From the cell containing the given text, extract its center point as (X, Y) coordinate. 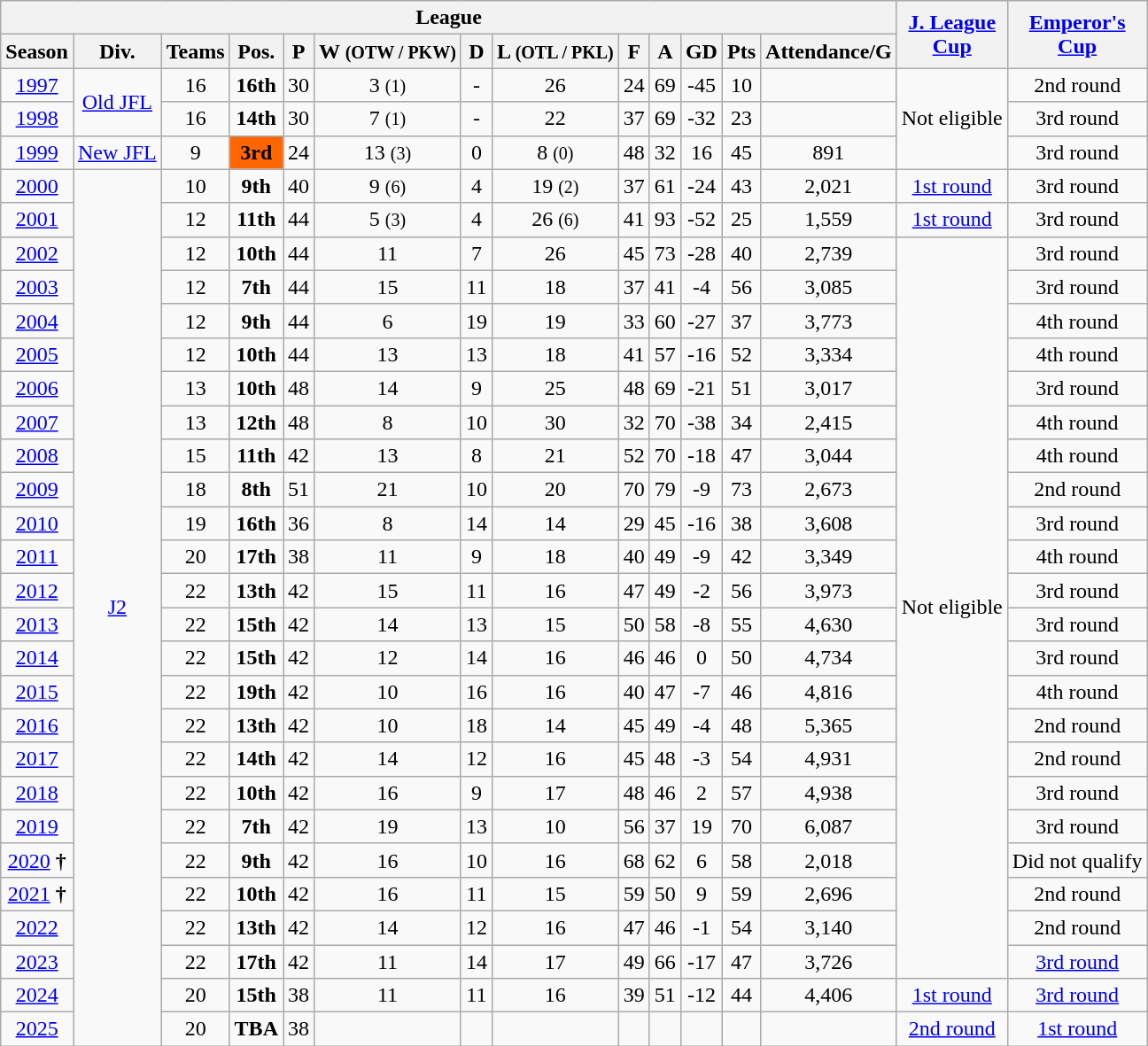
4,931 (829, 759)
3,140 (829, 927)
-7 (702, 692)
-1 (702, 927)
13 (3) (388, 152)
2,415 (829, 422)
2,696 (829, 894)
66 (664, 961)
79 (664, 490)
W (OTW / PKW) (388, 51)
2007 (37, 422)
A (664, 51)
4,816 (829, 692)
2019 (37, 826)
23 (741, 119)
5 (3) (388, 220)
2023 (37, 961)
2 (702, 793)
4,630 (829, 624)
Div. (117, 51)
2,018 (829, 860)
-2 (702, 591)
Emperor'sCup (1077, 35)
Teams (195, 51)
4,734 (829, 658)
19th (256, 692)
F (634, 51)
-32 (702, 119)
26 (6) (555, 220)
2002 (37, 253)
2020 † (37, 860)
Season (37, 51)
-28 (702, 253)
D (477, 51)
2013 (37, 624)
1,559 (829, 220)
39 (634, 996)
2006 (37, 388)
-45 (702, 85)
Attendance/G (829, 51)
2022 (37, 927)
TBA (256, 1029)
55 (741, 624)
2015 (37, 692)
2021 † (37, 894)
New JFL (117, 152)
19 (2) (555, 186)
2,673 (829, 490)
43 (741, 186)
-21 (702, 388)
-18 (702, 456)
2025 (37, 1029)
891 (829, 152)
29 (634, 523)
2003 (37, 287)
2024 (37, 996)
League (448, 18)
3,973 (829, 591)
1999 (37, 152)
-8 (702, 624)
2014 (37, 658)
-27 (702, 321)
7 (1) (388, 119)
2000 (37, 186)
34 (741, 422)
2018 (37, 793)
2010 (37, 523)
J2 (117, 608)
3 (1) (388, 85)
2016 (37, 725)
P (299, 51)
3,349 (829, 557)
-24 (702, 186)
2017 (37, 759)
3,044 (829, 456)
Pts (741, 51)
2,739 (829, 253)
2009 (37, 490)
3,608 (829, 523)
8 (0) (555, 152)
3,085 (829, 287)
Pos. (256, 51)
Did not qualify (1077, 860)
L (OTL / PKL) (555, 51)
-17 (702, 961)
2,021 (829, 186)
5,365 (829, 725)
GD (702, 51)
9 (6) (388, 186)
2011 (37, 557)
6,087 (829, 826)
J. LeagueCup (951, 35)
2005 (37, 354)
4,938 (829, 793)
-38 (702, 422)
60 (664, 321)
-3 (702, 759)
36 (299, 523)
8th (256, 490)
12th (256, 422)
3,334 (829, 354)
-12 (702, 996)
-52 (702, 220)
3rd (256, 152)
2001 (37, 220)
1998 (37, 119)
3,726 (829, 961)
7 (477, 253)
93 (664, 220)
3,773 (829, 321)
2004 (37, 321)
33 (634, 321)
62 (664, 860)
2008 (37, 456)
2012 (37, 591)
3,017 (829, 388)
1997 (37, 85)
Old JFL (117, 102)
61 (664, 186)
4,406 (829, 996)
68 (634, 860)
